Provide the (x, y) coordinate of the cell's center where the given text is located.  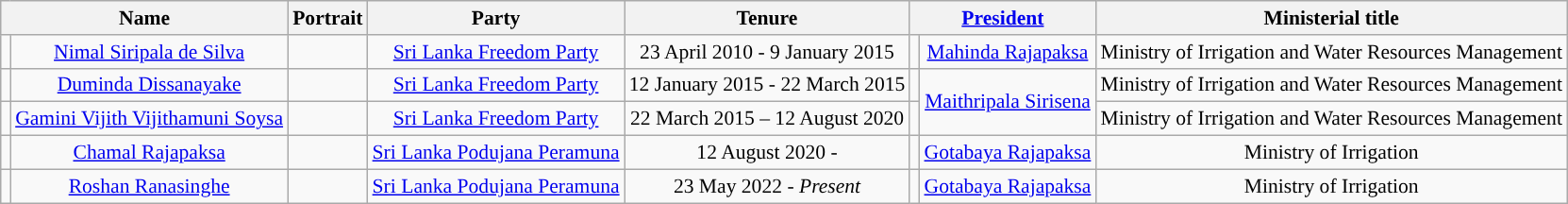
Name (144, 18)
Chamal Rajapaksa (149, 153)
Maithripala Sirisena (1008, 102)
Roshan Ranasinghe (149, 186)
Portrait (327, 18)
12 August 2020 - (768, 153)
23 April 2010 - 9 January 2015 (768, 52)
Nimal Siripala de Silva (149, 52)
Duminda Dissanayake (149, 85)
Party (496, 18)
Gamini Vijith Vijithamuni Soysa (149, 119)
22 March 2015 – 12 August 2020 (768, 119)
Ministerial title (1331, 18)
Tenure (768, 18)
Mahinda Rajapaksa (1008, 52)
23 May 2022 - Present (768, 186)
12 January 2015 - 22 March 2015 (768, 85)
President (1002, 18)
